For the text-containing cell, return its midpoint in [x, y] coordinate format. 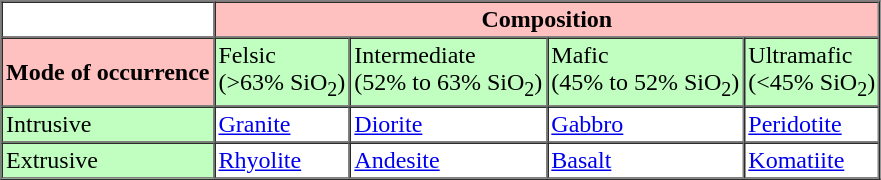
Peridotite [812, 125]
Mafic(45% to 52% SiO2) [646, 72]
Granite [282, 125]
Extrusive [108, 161]
Komatiite [812, 161]
Rhyolite [282, 161]
Intermediate(52% to 63% SiO2) [448, 72]
Gabbro [646, 125]
Ultramafic(<45% SiO2) [812, 72]
Composition [547, 20]
Felsic(>63% SiO2) [282, 72]
Diorite [448, 125]
Intrusive [108, 125]
Mode of occurrence [108, 72]
Andesite [448, 161]
Basalt [646, 161]
